Provide the (X, Y) coordinate of the cell's center where the given text is located.  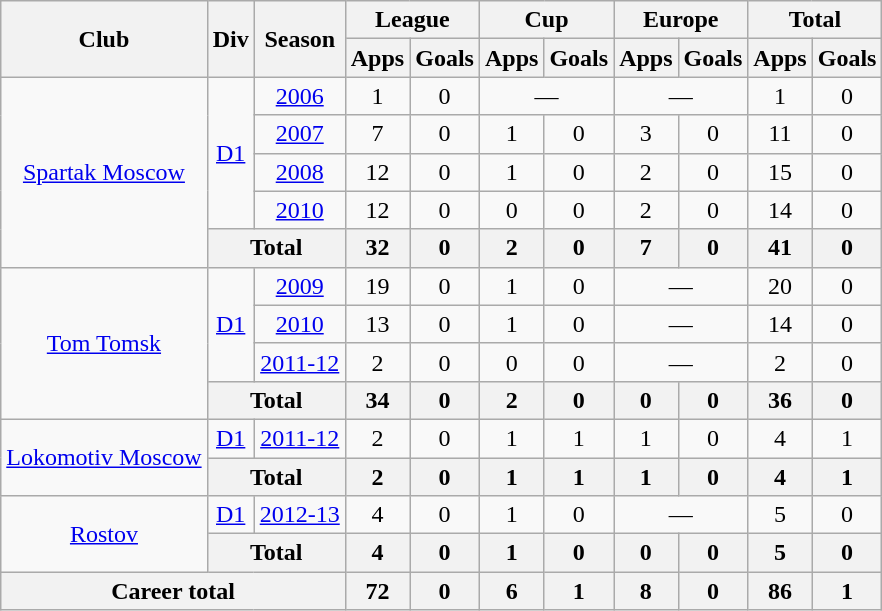
2006 (300, 96)
8 (646, 591)
Career total (174, 591)
2009 (300, 286)
72 (377, 591)
2007 (300, 134)
11 (780, 134)
2008 (300, 172)
League (412, 20)
Tom Tomsk (104, 343)
32 (377, 248)
86 (780, 591)
Season (300, 39)
6 (511, 591)
20 (780, 286)
Lokomotiv Moscow (104, 457)
Europe (681, 20)
34 (377, 400)
41 (780, 248)
Spartak Moscow (104, 172)
36 (780, 400)
Div (230, 39)
2012-13 (300, 515)
Rostov (104, 534)
15 (780, 172)
Cup (546, 20)
13 (377, 324)
Club (104, 39)
3 (646, 134)
19 (377, 286)
